Find where the given text appears and provide that cell's center as [X, Y] coordinate. 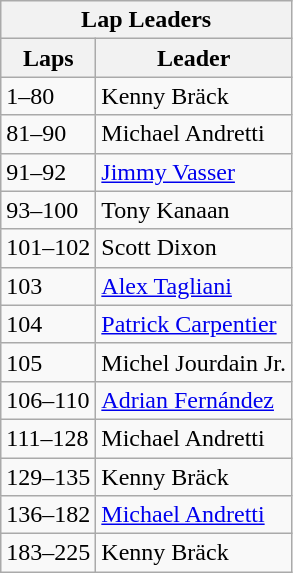
Alex Tagliani [194, 286]
Patrick Carpentier [194, 324]
81–90 [48, 134]
136–182 [48, 515]
Jimmy Vasser [194, 172]
104 [48, 324]
Michel Jourdain Jr. [194, 362]
106–110 [48, 400]
93–100 [48, 210]
129–135 [48, 477]
91–92 [48, 172]
Lap Leaders [146, 20]
103 [48, 286]
101–102 [48, 248]
Laps [48, 58]
105 [48, 362]
Tony Kanaan [194, 210]
111–128 [48, 438]
183–225 [48, 553]
Scott Dixon [194, 248]
Adrian Fernández [194, 400]
Leader [194, 58]
1–80 [48, 96]
